From the cell containing the given text, extract its center point as (x, y) coordinate. 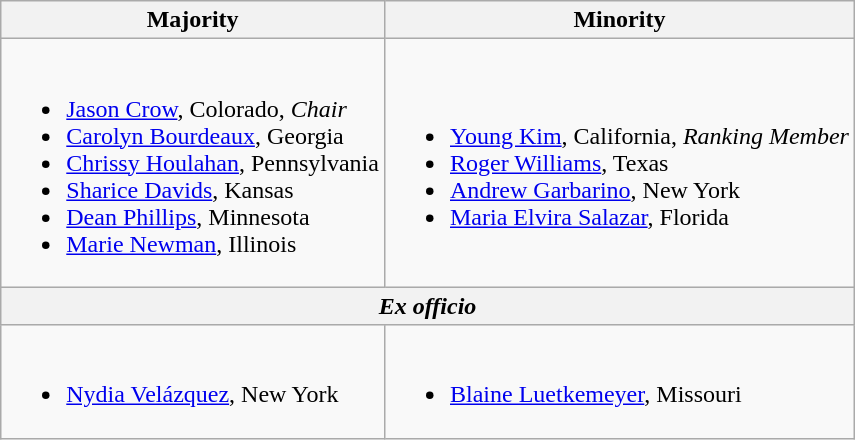
Young Kim, California, Ranking MemberRoger Williams, TexasAndrew Garbarino, New YorkMaria Elvira Salazar, Florida (619, 163)
Blaine Luetkemeyer, Missouri (619, 382)
Nydia Velázquez, New York (193, 382)
Minority (619, 20)
Ex officio (428, 306)
Majority (193, 20)
